Scan for the cell matching the given text and deliver its (X, Y) coordinate at center. 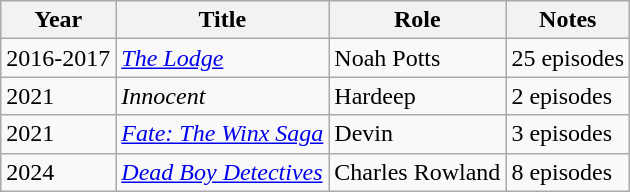
The Lodge (222, 58)
2016-2017 (58, 58)
Charles Rowland (418, 172)
Role (418, 20)
Innocent (222, 96)
3 episodes (568, 134)
Devin (418, 134)
Notes (568, 20)
Noah Potts (418, 58)
2024 (58, 172)
2 episodes (568, 96)
Fate: The Winx Saga (222, 134)
Hardeep (418, 96)
Title (222, 20)
Year (58, 20)
25 episodes (568, 58)
Dead Boy Detectives (222, 172)
8 episodes (568, 172)
